Identify which cell holds the provided text, then report its [x, y] central coordinate. 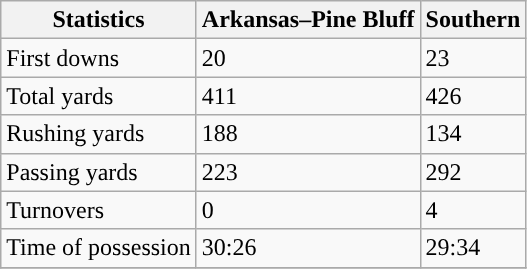
426 [473, 96]
Arkansas–Pine Bluff [308, 20]
0 [308, 210]
20 [308, 58]
134 [473, 134]
223 [308, 172]
Rushing yards [99, 134]
Passing yards [99, 172]
188 [308, 134]
292 [473, 172]
30:26 [308, 248]
Total yards [99, 96]
Turnovers [99, 210]
23 [473, 58]
411 [308, 96]
Statistics [99, 20]
Time of possession [99, 248]
4 [473, 210]
First downs [99, 58]
Southern [473, 20]
29:34 [473, 248]
